Return (x, y) of the center of cell containing provided text 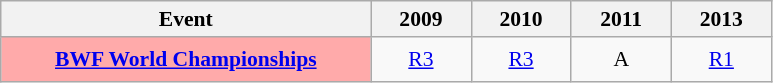
Event (186, 19)
BWF World Championships (186, 60)
A (621, 60)
2009 (421, 19)
R1 (721, 60)
2010 (521, 19)
2011 (621, 19)
2013 (721, 19)
